Determine the [x, y] coordinate at the center of the cell enclosing the given text.  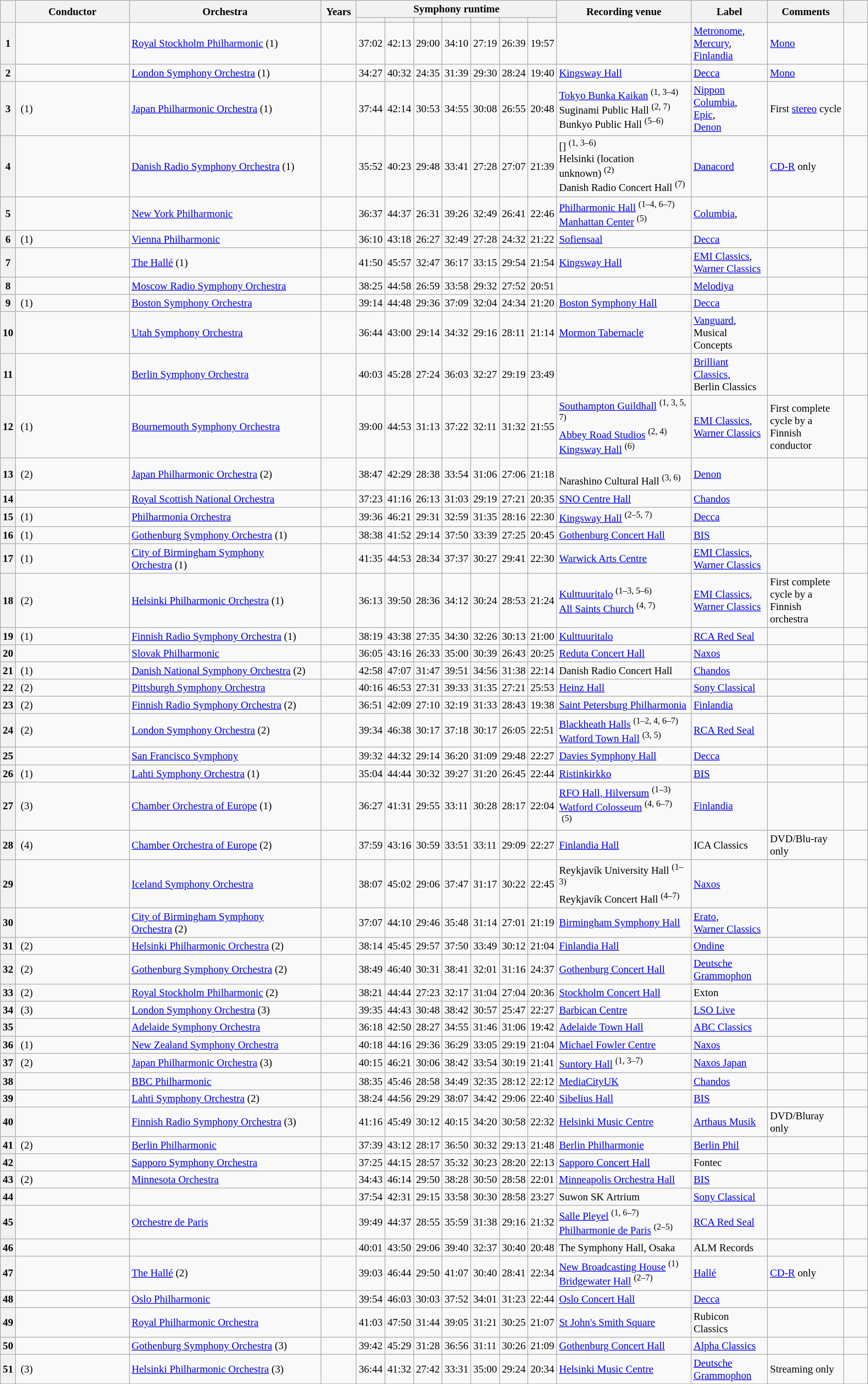
36:05 [371, 654]
Years [339, 11]
33:31 [457, 1369]
27 [8, 806]
37:39 [371, 1145]
32:35 [485, 1081]
20:36 [542, 993]
37:54 [371, 1197]
Ristinkirkko [624, 774]
Iceland Symphony Orchestra [225, 884]
34:43 [371, 1180]
39:27 [457, 774]
San Francisco Symphony [225, 756]
31:23 [514, 1299]
44:58 [399, 286]
24:37 [542, 970]
22:45 [542, 884]
31:09 [485, 756]
31:04 [485, 993]
44:16 [399, 1045]
40:16 [371, 688]
Danish National Symphony Orchestra (2) [225, 671]
11 [8, 375]
29 [8, 884]
23 [8, 705]
36:50 [457, 1145]
33:41 [457, 166]
31:13 [428, 427]
40:23 [399, 166]
Kulttuuritalo [624, 636]
36:37 [371, 213]
Denon [730, 474]
46:53 [399, 688]
Comments [806, 11]
39:51 [457, 671]
40:01 [371, 1248]
38:25 [371, 286]
Slovak Philharmonic [225, 654]
38:49 [371, 970]
Boston Symphony Orchestra [225, 303]
27:10 [428, 705]
Saint Petersburg Philharmonia [624, 705]
27:31 [428, 688]
26:13 [428, 499]
16 [8, 535]
28:38 [428, 474]
36:03 [457, 375]
Orchestra [225, 11]
Lahti Symphony Orchestra (1) [225, 774]
45:45 [399, 946]
28:34 [428, 559]
20:45 [542, 535]
Michael Fowler Centre [624, 1045]
42:09 [399, 705]
21:39 [542, 166]
30:53 [428, 109]
6 [8, 239]
31:47 [428, 671]
43:38 [399, 636]
Sofiensaal [624, 239]
29:15 [428, 1197]
Suntory Hall (1, 3–7) [624, 1063]
26:05 [514, 730]
44 [8, 1197]
28:53 [514, 601]
36:29 [457, 1045]
Utah Symphony Orchestra [225, 332]
Alpha Classics [730, 1346]
30:19 [514, 1063]
37:44 [371, 109]
29:32 [485, 286]
31:33 [485, 705]
Sibelius Hall [624, 1099]
London Symphony Orchestra (3) [225, 1010]
42 [8, 1162]
38:47 [371, 474]
47 [8, 1274]
38:41 [457, 970]
45 [8, 1222]
26:31 [428, 213]
46:40 [399, 970]
14 [8, 499]
45:29 [399, 1346]
26:33 [428, 654]
29:46 [428, 923]
26:45 [514, 774]
30:23 [485, 1162]
39:00 [371, 427]
37:23 [371, 499]
37:59 [371, 845]
37:47 [457, 884]
48 [8, 1299]
42:58 [371, 671]
29:00 [428, 44]
Vienna Philharmonic [225, 239]
Warwick Arts Centre [624, 559]
30:25 [514, 1323]
Minnesota Orchestra [225, 1180]
12 [8, 427]
32:26 [485, 636]
25 [8, 756]
34:27 [371, 73]
30:50 [485, 1180]
25:53 [542, 688]
32 [8, 970]
Naxos Japan [730, 1063]
Brilliant Classics,Berlin Classics [730, 375]
Recording venue [624, 11]
35:52 [371, 166]
29:24 [514, 1369]
32:19 [457, 705]
39:14 [371, 303]
Chamber Orchestra of Europe (2) [225, 845]
34 [8, 1010]
37:25 [371, 1162]
42:31 [399, 1197]
35:48 [457, 923]
39:36 [371, 517]
Fontec [730, 1162]
27:07 [514, 166]
28:16 [514, 517]
30:22 [514, 884]
35:32 [457, 1162]
40:18 [371, 1045]
46:44 [399, 1274]
22:32 [542, 1122]
ALM Records [730, 1248]
London Symphony Orchestra (1) [225, 73]
36:20 [457, 756]
New Zealand Symphony Orchestra [225, 1045]
7 [8, 263]
31:32 [514, 427]
45:28 [399, 375]
Gothenburg Symphony Orchestra (3) [225, 1346]
47:07 [399, 671]
39:50 [399, 601]
27:01 [514, 923]
38 [8, 1081]
41:32 [399, 1369]
43:50 [399, 1248]
21 [8, 671]
Japan Philharmonic Orchestra (2) [225, 474]
BBC Philharmonic [225, 1081]
Birmingham Symphony Hall [624, 923]
21:48 [542, 1145]
Finnish Radio Symphony Orchestra (3) [225, 1122]
36:56 [457, 1346]
27:52 [514, 286]
Pittsburgh Symphony Orchestra [225, 688]
Heinz Hall [624, 688]
41:35 [371, 559]
Berlin Philharmonic [225, 1145]
22:46 [542, 213]
30:48 [428, 1010]
30:03 [428, 1299]
Vanguard,Musical Concepts [730, 332]
10 [8, 332]
45:02 [399, 884]
26:59 [428, 286]
Hallé [730, 1274]
RFO Hall, Hilversum (1–3)Watford Colosseum (4, 6–7) (5) [624, 806]
21:00 [542, 636]
City of Birmingham Symphony Orchestra (2) [225, 923]
Oslo Concert Hall [624, 1299]
Royal Stockholm Philharmonic (2) [225, 993]
30:06 [428, 1063]
31:21 [485, 1323]
Helsinki Philharmonic Orchestra (3) [225, 1369]
Symphony runtime [456, 9]
20:25 [542, 654]
30:39 [485, 654]
Danish Radio Concert Hall [624, 671]
24 [8, 730]
27:06 [514, 474]
Reduta Concert Hall [624, 654]
28:57 [428, 1162]
21:19 [542, 923]
31:16 [514, 970]
21:54 [542, 263]
28:55 [428, 1222]
27:24 [428, 375]
Salle Pleyel (1, 6–7)Philharmonie de Paris (2–5) [624, 1222]
39:32 [371, 756]
Philharmonic Hall (1–4, 6–7)Manhattan Center (5) [624, 213]
Lahti Symphony Orchestra (2) [225, 1099]
41:07 [457, 1274]
22:12 [542, 1081]
27:35 [428, 636]
32:47 [428, 263]
32:01 [485, 970]
26:55 [514, 109]
Columbia, [730, 213]
1 [8, 44]
40:03 [371, 375]
[] (1, 3–6) Helsinki (location unknown) (2) Danish Radio Concert Hall (7) [624, 166]
43 [8, 1180]
Helsinki Philharmonic Orchestra (1) [225, 601]
37:07 [371, 923]
36:51 [371, 705]
31:46 [485, 1028]
29:31 [428, 517]
26:27 [428, 239]
30:27 [485, 559]
20:51 [542, 286]
21:18 [542, 474]
New Broadcasting House (1)Bridgewater Hall (2–7) [624, 1274]
Chamber Orchestra of Europe (1) [225, 806]
(4) [72, 845]
39:03 [371, 1274]
31:14 [485, 923]
27:04 [514, 993]
21:20 [542, 303]
21:09 [542, 1346]
First complete cycle by a Finnish orchestra [806, 601]
34:20 [485, 1122]
44:32 [399, 756]
28:24 [514, 73]
St John's Smith Square [624, 1323]
32:17 [457, 993]
4 [8, 166]
19:57 [542, 44]
24:35 [428, 73]
27:42 [428, 1369]
Sapporo Symphony Orchestra [225, 1162]
22 [8, 688]
44:15 [399, 1162]
39:35 [371, 1010]
30:28 [485, 806]
36:27 [371, 806]
20:34 [542, 1369]
Ondine [730, 946]
31:44 [428, 1323]
The Symphony Hall, Osaka [624, 1248]
Gothenburg Symphony Orchestra (1) [225, 535]
38:38 [371, 535]
Tokyo Bunka Kaikan (1, 3–4)Suginami Public Hall (2, 7)Bunkyo Public Hall (5–6) [624, 109]
21:14 [542, 332]
34:56 [485, 671]
42:29 [399, 474]
9 [8, 303]
Royal Scottish National Orchestra [225, 499]
29:30 [485, 73]
34:49 [457, 1081]
21:55 [542, 427]
28:20 [514, 1162]
39:40 [457, 1248]
Oslo Philharmonic [225, 1299]
ICA Classics [730, 845]
29:55 [428, 806]
41 [8, 1145]
39:42 [371, 1346]
28:12 [514, 1081]
28:11 [514, 332]
46:38 [399, 730]
30:08 [485, 109]
London Symphony Orchestra (2) [225, 730]
19:42 [542, 1028]
Moscow Radio Symphony Orchestra [225, 286]
28:36 [428, 601]
26:41 [514, 213]
Erato,Warner Classics [730, 923]
22:04 [542, 806]
MediaCityUK [624, 1081]
37:22 [457, 427]
38:21 [371, 993]
35:59 [457, 1222]
First complete cycle by a Finnish conductor [806, 427]
26:39 [514, 44]
DVD/Blu-ray only [806, 845]
32:27 [485, 375]
Orchestre de Paris [225, 1222]
34:42 [485, 1099]
36:10 [371, 239]
The Hallé (1) [225, 263]
51 [8, 1369]
30:26 [514, 1346]
46:03 [399, 1299]
Kingsway Hall (2–5, 7) [624, 517]
30:24 [485, 601]
28 [8, 845]
29:57 [428, 946]
Gothenburg Symphony Orchestra (2) [225, 970]
40:32 [399, 73]
Exton [730, 993]
37:37 [457, 559]
5 [8, 213]
29:09 [514, 845]
30:30 [485, 1197]
22:34 [542, 1274]
Philharmonia Orchestra [225, 517]
45:46 [399, 1081]
24:34 [514, 303]
33:05 [485, 1045]
37:09 [457, 303]
Japan Philharmonic Orchestra (3) [225, 1063]
26:43 [514, 654]
44:48 [399, 303]
27:23 [428, 993]
Kulttuuritalo (1–3, 5–6)All Saints Church (4, 7) [624, 601]
29:29 [428, 1099]
Berlin Symphony Orchestra [225, 375]
31 [8, 946]
Mormon Tabernacle [624, 332]
Berlin Phil [730, 1145]
32:59 [457, 517]
26 [8, 774]
39:33 [457, 688]
35:04 [371, 774]
19:38 [542, 705]
22:13 [542, 1162]
DVD/Bluray only [806, 1122]
32:11 [485, 427]
44:10 [399, 923]
15 [8, 517]
30 [8, 923]
39:54 [371, 1299]
50 [8, 1346]
Sapporo Concert Hall [624, 1162]
30:13 [514, 636]
38:14 [371, 946]
44:56 [399, 1099]
36:17 [457, 263]
20:35 [542, 499]
Barbican Centre [624, 1010]
22:51 [542, 730]
2 [8, 73]
30:58 [514, 1122]
18 [8, 601]
Danacord [730, 166]
42:14 [399, 109]
47:50 [399, 1323]
31:39 [457, 73]
28:41 [514, 1274]
Nippon Columbia,Epic, Denon [730, 109]
30:57 [485, 1010]
Boston Symphony Hall [624, 303]
30:59 [428, 845]
37 [8, 1063]
39 [8, 1099]
31:03 [457, 499]
31:17 [485, 884]
29:13 [514, 1145]
33:39 [485, 535]
Helsinki Philharmonic Orchestra (2) [225, 946]
31:28 [428, 1346]
41:31 [399, 806]
33:15 [485, 263]
21:22 [542, 239]
The Hallé (2) [225, 1274]
21:07 [542, 1323]
20 [8, 654]
36:18 [371, 1028]
28:27 [428, 1028]
First stereo cycle [806, 109]
29:54 [514, 263]
45:57 [399, 263]
Minneapolis Orchestra Hall [624, 1180]
City of Birmingham Symphony Orchestra (1) [225, 559]
46 [8, 1248]
21:41 [542, 1063]
Reykjavík University Hall (1–3)Reykjavík Concert Hall (4–7) [624, 884]
21:32 [542, 1222]
31:20 [485, 774]
49 [8, 1323]
Adelaide Town Hall [624, 1028]
17 [8, 559]
43:12 [399, 1145]
32:04 [485, 303]
37:18 [457, 730]
23:27 [542, 1197]
36 [8, 1045]
Blackheath Halls (1–2, 4, 6–7)Watford Town Hall (3, 5) [624, 730]
28:43 [514, 705]
3 [8, 109]
33:49 [485, 946]
36:13 [371, 601]
34:30 [457, 636]
19 [8, 636]
40 [8, 1122]
Finnish Radio Symphony Orchestra (1) [225, 636]
Southampton Guildhall (1, 3, 5, 7)Abbey Road Studios (2, 4)Kingsway Hall (6) [624, 427]
8 [8, 286]
Conductor [72, 11]
Arthaus Musik [730, 1122]
24:32 [514, 239]
33:51 [457, 845]
37:52 [457, 1299]
27:19 [485, 44]
Royal Philharmonic Orchestra [225, 1323]
38:35 [371, 1081]
25:47 [514, 1010]
43:00 [399, 332]
19:40 [542, 73]
41:50 [371, 263]
41:52 [399, 535]
Suwon SK Artrium [624, 1197]
Danish Radio Symphony Orchestra (1) [225, 166]
35 [8, 1028]
38:24 [371, 1099]
38:28 [457, 1180]
Royal Stockholm Philharmonic (1) [225, 44]
Bournemouth Symphony Orchestra [225, 427]
Japan Philharmonic Orchestra (1) [225, 109]
29:41 [514, 559]
Label [730, 11]
39:05 [457, 1323]
Stockholm Concert Hall [624, 993]
22:01 [542, 1180]
Finnish Radio Symphony Orchestra (2) [225, 705]
13 [8, 474]
39:49 [371, 1222]
43:18 [399, 239]
Davies Symphony Hall [624, 756]
42:13 [399, 44]
Streaming only [806, 1369]
23:49 [542, 375]
Berlin Philharmonie [624, 1145]
27:25 [514, 535]
21:24 [542, 601]
32:37 [485, 1248]
New York Philharmonic [225, 213]
LSO Live [730, 1010]
37:02 [371, 44]
Rubicon Classics [730, 1323]
34:12 [457, 601]
42:50 [399, 1028]
ABC Classics [730, 1028]
34:32 [457, 332]
38:19 [371, 636]
39:34 [371, 730]
Narashino Cultural Hall (3, 6) [624, 474]
46:14 [399, 1180]
31:11 [485, 1346]
Melodiya [730, 286]
45:49 [399, 1122]
22:14 [542, 671]
39:26 [457, 213]
SNO Centre Hall [624, 499]
Adelaide Symphony Orchestra [225, 1028]
41:03 [371, 1323]
44:43 [399, 1010]
34:01 [485, 1299]
22:40 [542, 1099]
33 [8, 993]
34:10 [457, 44]
30:31 [428, 970]
Metronome,Mercury,Finlandia [730, 44]
